Capture the cell that displays the provided text and extract its [x, y] central coordinate. 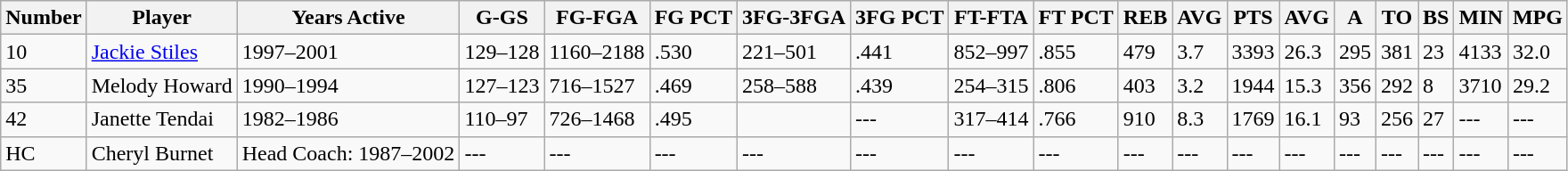
852–997 [991, 52]
254–315 [991, 85]
Head Coach: 1987–2002 [348, 153]
1769 [1253, 119]
1997–2001 [348, 52]
FG PCT [693, 18]
Number [44, 18]
MIN [1481, 18]
A [1354, 18]
.806 [1076, 85]
1982–1986 [348, 119]
26.3 [1306, 52]
910 [1145, 119]
716–1527 [597, 85]
Melody Howard [162, 85]
8 [1436, 85]
REB [1145, 18]
29.2 [1538, 85]
27 [1436, 119]
295 [1354, 52]
FT-FTA [991, 18]
356 [1354, 85]
8.3 [1199, 119]
10 [44, 52]
292 [1397, 85]
BS [1436, 18]
TO [1397, 18]
1990–1994 [348, 85]
MPG [1538, 18]
Janette Tendai [162, 119]
258–588 [793, 85]
.766 [1076, 119]
PTS [1253, 18]
G-GS [502, 18]
23 [1436, 52]
3710 [1481, 85]
256 [1397, 119]
93 [1354, 119]
110–97 [502, 119]
221–501 [793, 52]
FT PCT [1076, 18]
127–123 [502, 85]
3FG-3FGA [793, 18]
.439 [900, 85]
381 [1397, 52]
3.7 [1199, 52]
317–414 [991, 119]
35 [44, 85]
Jackie Stiles [162, 52]
16.1 [1306, 119]
.441 [900, 52]
42 [44, 119]
Years Active [348, 18]
32.0 [1538, 52]
403 [1145, 85]
Cheryl Burnet [162, 153]
129–128 [502, 52]
Player [162, 18]
1944 [1253, 85]
479 [1145, 52]
.495 [693, 119]
.530 [693, 52]
1160–2188 [597, 52]
.855 [1076, 52]
15.3 [1306, 85]
3FG PCT [900, 18]
HC [44, 153]
.469 [693, 85]
FG-FGA [597, 18]
3.2 [1199, 85]
4133 [1481, 52]
3393 [1253, 52]
726–1468 [597, 119]
